Find where the given text appears and provide that cell's center as [x, y] coordinate. 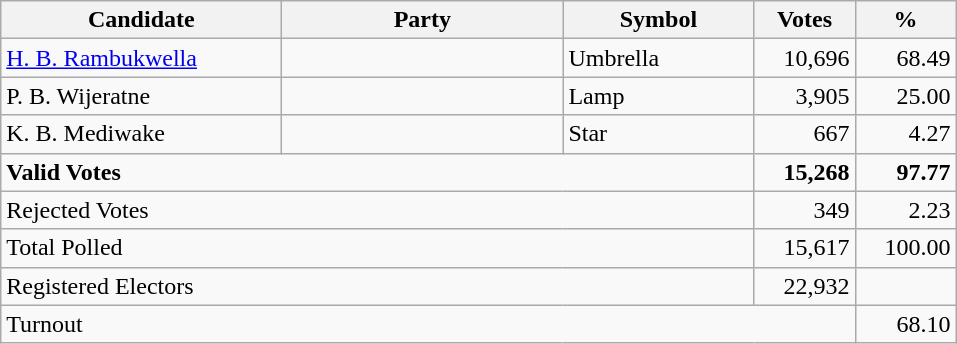
22,932 [804, 286]
H. B. Rambukwella [142, 58]
2.23 [906, 210]
Turnout [428, 324]
3,905 [804, 96]
Registered Electors [378, 286]
Party [422, 20]
% [906, 20]
Umbrella [658, 58]
25.00 [906, 96]
15,268 [804, 172]
349 [804, 210]
4.27 [906, 134]
Total Polled [378, 248]
68.49 [906, 58]
Symbol [658, 20]
Rejected Votes [378, 210]
68.10 [906, 324]
100.00 [906, 248]
Votes [804, 20]
10,696 [804, 58]
15,617 [804, 248]
Candidate [142, 20]
K. B. Mediwake [142, 134]
P. B. Wijeratne [142, 96]
Lamp [658, 96]
Valid Votes [378, 172]
Star [658, 134]
97.77 [906, 172]
667 [804, 134]
